Capture the cell that displays the provided text and extract its (x, y) central coordinate. 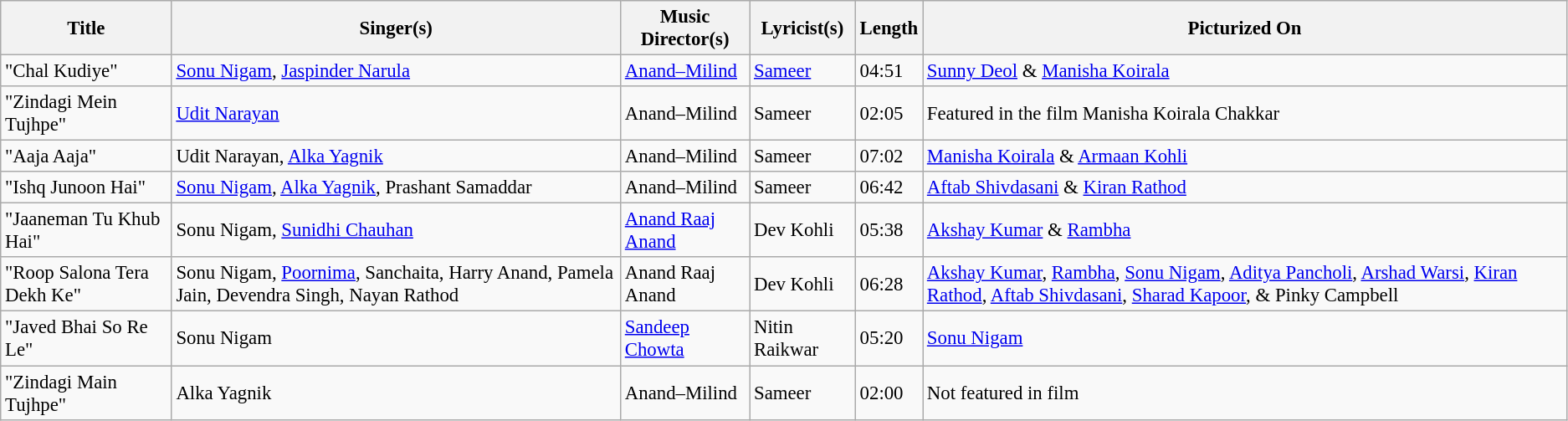
Sonu Nigam, Jaspinder Narula (396, 71)
06:42 (889, 187)
Udit Narayan, Alka Yagnik (396, 157)
Udit Narayan (396, 114)
Lyricist(s) (803, 28)
"Ishq Junoon Hai" (86, 187)
Nitin Raikwar (803, 338)
04:51 (889, 71)
05:20 (889, 338)
Akshay Kumar & Rambha (1245, 231)
Title (86, 28)
Sandeep Chowta (684, 338)
Sonu Nigam, Alka Yagnik, Prashant Samaddar (396, 187)
"Javed Bhai So Re Le" (86, 338)
Akshay Kumar, Rambha, Sonu Nigam, Aditya Pancholi, Arshad Warsi, Kiran Rathod, Aftab Shivdasani, Sharad Kapoor, & Pinky Campbell (1245, 285)
Length (889, 28)
06:28 (889, 285)
Aftab Shivdasani & Kiran Rathod (1245, 187)
"Zindagi Mein Tujhpe" (86, 114)
Alka Yagnik (396, 393)
"Chal Kudiye" (86, 71)
"Aaja Aaja" (86, 157)
07:02 (889, 157)
Manisha Koirala & Armaan Kohli (1245, 157)
Sunny Deol & Manisha Koirala (1245, 71)
Featured in the film Manisha Koirala Chakkar (1245, 114)
05:38 (889, 231)
Music Director(s) (684, 28)
Picturized On (1245, 28)
"Roop Salona Tera Dekh Ke" (86, 285)
Singer(s) (396, 28)
"Zindagi Main Tujhpe" (86, 393)
Sonu Nigam, Sunidhi Chauhan (396, 231)
"Jaaneman Tu Khub Hai" (86, 231)
02:05 (889, 114)
Not featured in film (1245, 393)
Sonu Nigam, Poornima, Sanchaita, Harry Anand, Pamela Jain, Devendra Singh, Nayan Rathod (396, 285)
02:00 (889, 393)
